Detect which cell encompasses the target text, then output its (x, y) center coordinate. 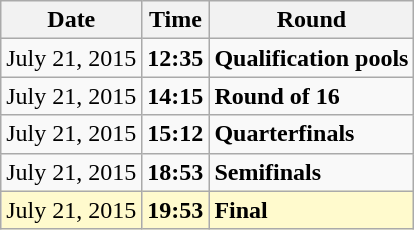
14:15 (176, 96)
Quarterfinals (312, 134)
Qualification pools (312, 58)
15:12 (176, 134)
Final (312, 210)
19:53 (176, 210)
Date (72, 20)
Round (312, 20)
Round of 16 (312, 96)
Semifinals (312, 172)
12:35 (176, 58)
18:53 (176, 172)
Time (176, 20)
